Extract the (x, y) coordinate from the center of the cell holding the provided text.  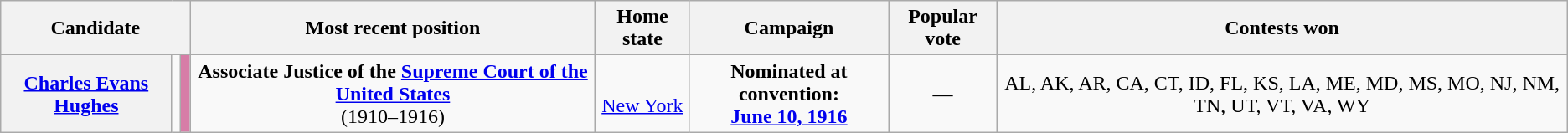
— (943, 94)
Popular vote (943, 28)
AL, AK, AR, CA, CT, ID, FL, KS, LA, ME, MD, MS, MO, NJ, NM, TN, UT, VT, VA, WY (1282, 94)
Candidate (95, 28)
Associate Justice of the Supreme Court of the United States(1910–1916) (393, 94)
Most recent position (393, 28)
Contests won (1282, 28)
New York (642, 94)
Charles Evans Hughes (86, 94)
Campaign (789, 28)
Nominated at convention: June 10, 1916 (789, 94)
Home state (642, 28)
